Search for the cell housing the specified text and yield its [x, y] center coordinate. 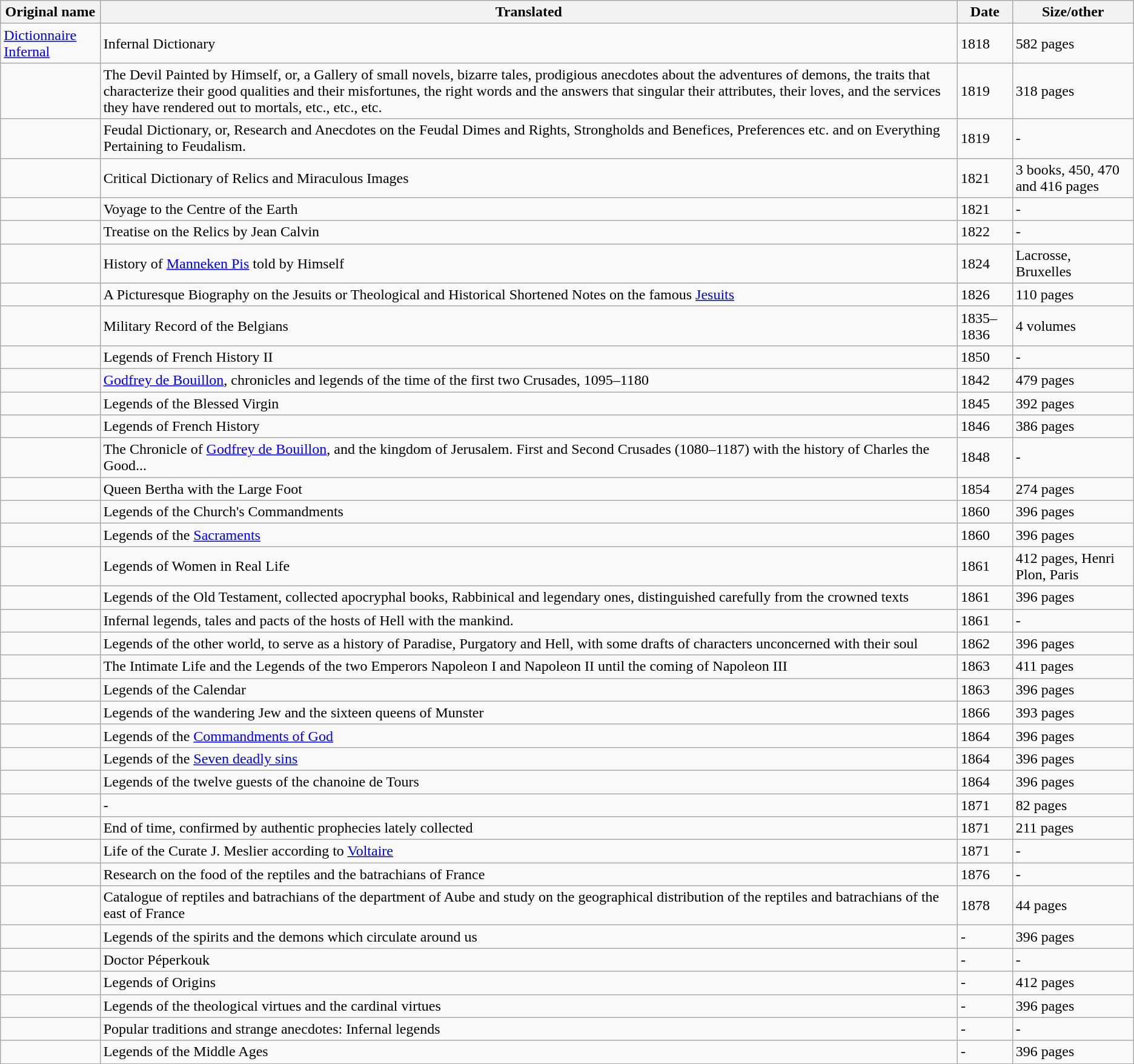
Legends of the Seven deadly sins [528, 759]
Legends of the Old Testament, collected apocryphal books, Rabbinical and legendary ones, distinguished carefully from the crowned texts [528, 597]
Legends of the other world, to serve as a history of Paradise, Purgatory and Hell, with some drafts of characters unconcerned with their soul [528, 643]
392 pages [1073, 403]
Legends of the theological virtues and the cardinal virtues [528, 1006]
Legends of the Sacraments [528, 535]
3 books, 450, 470 and 416 pages [1073, 178]
Original name [50, 12]
Legends of the twelve guests of the chanoine de Tours [528, 782]
1854 [985, 489]
Critical Dictionary of Relics and Miraculous Images [528, 178]
1824 [985, 263]
Legends of the Calendar [528, 690]
1826 [985, 294]
412 pages, Henri Plon, Paris [1073, 566]
1850 [985, 357]
End of time, confirmed by authentic prophecies lately collected [528, 828]
Research on the food of the reptiles and the batrachians of France [528, 874]
Legends of French History II [528, 357]
1822 [985, 232]
412 pages [1073, 983]
Legends of Origins [528, 983]
Dictionnaire Infernal [50, 44]
1862 [985, 643]
Infernal legends, tales and pacts of the hosts of Hell with the mankind. [528, 620]
211 pages [1073, 828]
1866 [985, 713]
274 pages [1073, 489]
Date [985, 12]
318 pages [1073, 91]
44 pages [1073, 905]
Godfrey de Bouillon, chronicles and legends of the time of the first two Crusades, 1095–1180 [528, 380]
82 pages [1073, 805]
Legends of the wandering Jew and the sixteen queens of Munster [528, 713]
479 pages [1073, 380]
Legends of the Commandments of God [528, 736]
411 pages [1073, 667]
Legends of the Blessed Virgin [528, 403]
Lacrosse, Bruxelles [1073, 263]
Doctor Péperkouk [528, 960]
1835–1836 [985, 326]
386 pages [1073, 427]
Life of the Curate J. Meslier according to Voltaire [528, 851]
1876 [985, 874]
Treatise on the Relics by Jean Calvin [528, 232]
Legends of French History [528, 427]
110 pages [1073, 294]
Queen Bertha with the Large Foot [528, 489]
Popular traditions and strange anecdotes: Infernal legends [528, 1029]
The Chronicle of Godfrey de Bouillon, and the kingdom of Jerusalem. First and Second Crusades (1080–1187) with the history of Charles the Good... [528, 458]
4 volumes [1073, 326]
Legends of Women in Real Life [528, 566]
Legends of the spirits and the demons which circulate around us [528, 937]
1848 [985, 458]
1846 [985, 427]
Voyage to the Centre of the Earth [528, 209]
Infernal Dictionary [528, 44]
582 pages [1073, 44]
Military Record of the Belgians [528, 326]
Legends of the Church's Commandments [528, 512]
393 pages [1073, 713]
Size/other [1073, 12]
Translated [528, 12]
A Picturesque Biography on the Jesuits or Theological and Historical Shortened Notes on the famous Jesuits [528, 294]
Legends of the Middle Ages [528, 1052]
1878 [985, 905]
History of Manneken Pis told by Himself [528, 263]
The Intimate Life and the Legends of the two Emperors Napoleon I and Napoleon II until the coming of Napoleon III [528, 667]
1842 [985, 380]
1845 [985, 403]
1818 [985, 44]
